Search for the cell housing the specified text and yield its (X, Y) center coordinate. 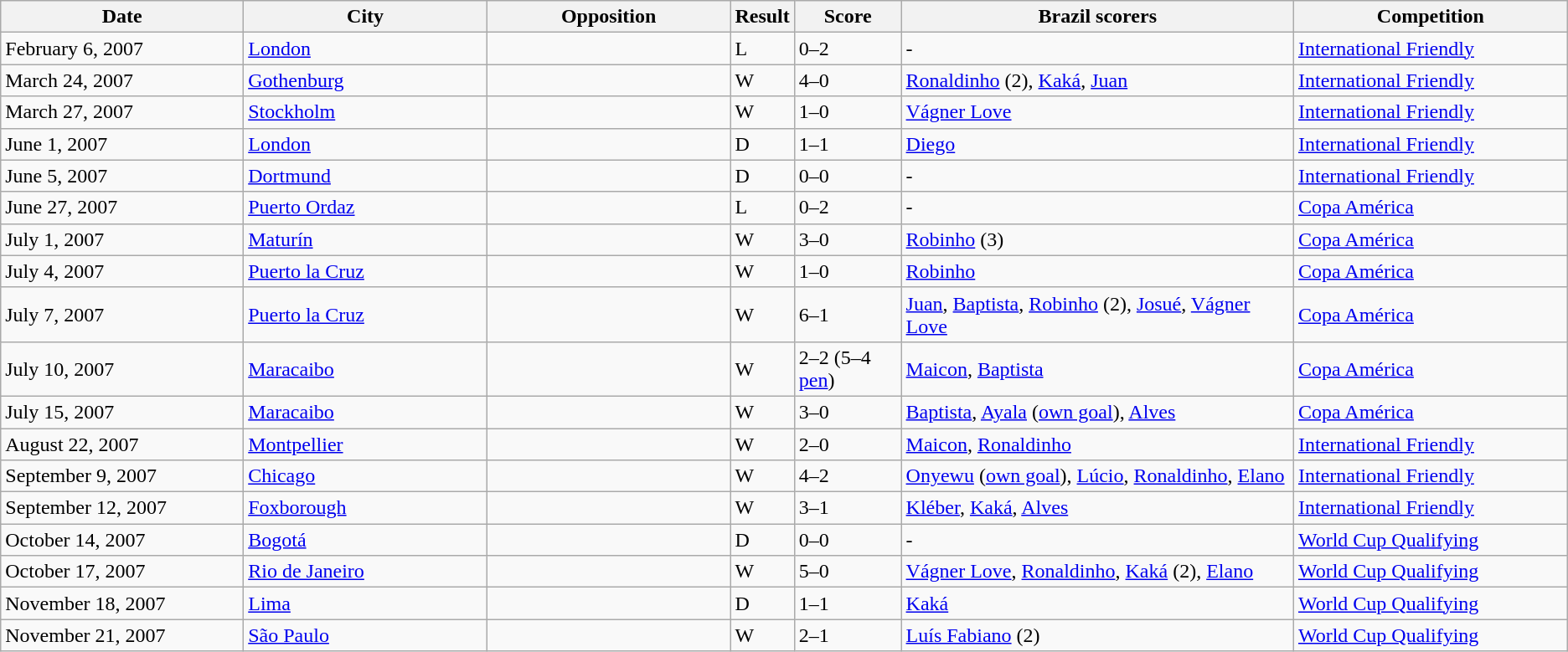
3–1 (848, 508)
July 4, 2007 (122, 271)
2–1 (848, 635)
2–2 (5–4 pen) (848, 368)
July 15, 2007 (122, 412)
November 21, 2007 (122, 635)
Juan, Baptista, Robinho (2), Josué, Vágner Love (1097, 315)
June 5, 2007 (122, 176)
Lima (365, 603)
November 18, 2007 (122, 603)
Maturín (365, 239)
Score (848, 17)
Vágner Love (1097, 112)
Ronaldinho (2), Kaká, Juan (1097, 80)
City (365, 17)
Bogotá (365, 540)
Onyewu (own goal), Lúcio, Ronaldinho, Elano (1097, 476)
6–1 (848, 315)
Diego (1097, 144)
Vágner Love, Ronaldinho, Kaká (2), Elano (1097, 572)
July 7, 2007 (122, 315)
Puerto Ordaz (365, 208)
October 17, 2007 (122, 572)
4–2 (848, 476)
Luís Fabiano (2) (1097, 635)
Date (122, 17)
September 9, 2007 (122, 476)
Dortmund (365, 176)
February 6, 2007 (122, 49)
June 27, 2007 (122, 208)
October 14, 2007 (122, 540)
São Paulo (365, 635)
Kléber, Kaká, Alves (1097, 508)
August 22, 2007 (122, 444)
Foxborough (365, 508)
June 1, 2007 (122, 144)
Gothenburg (365, 80)
Robinho (3) (1097, 239)
March 24, 2007 (122, 80)
Opposition (608, 17)
Baptista, Ayala (own goal), Alves (1097, 412)
5–0 (848, 572)
Maicon, Ronaldinho (1097, 444)
September 12, 2007 (122, 508)
March 27, 2007 (122, 112)
Chicago (365, 476)
Montpellier (365, 444)
Result (762, 17)
Kaká (1097, 603)
2–0 (848, 444)
Rio de Janeiro (365, 572)
Competition (1431, 17)
Robinho (1097, 271)
Stockholm (365, 112)
Brazil scorers (1097, 17)
July 10, 2007 (122, 368)
July 1, 2007 (122, 239)
4–0 (848, 80)
Maicon, Baptista (1097, 368)
